Search for the cell housing the specified text and yield its [x, y] center coordinate. 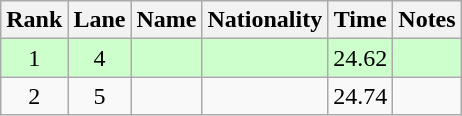
5 [100, 96]
Rank [34, 20]
2 [34, 96]
1 [34, 58]
4 [100, 58]
Name [166, 20]
Nationality [265, 20]
24.74 [360, 96]
Lane [100, 20]
24.62 [360, 58]
Time [360, 20]
Notes [427, 20]
